Capture the cell that displays the provided text and extract its [x, y] central coordinate. 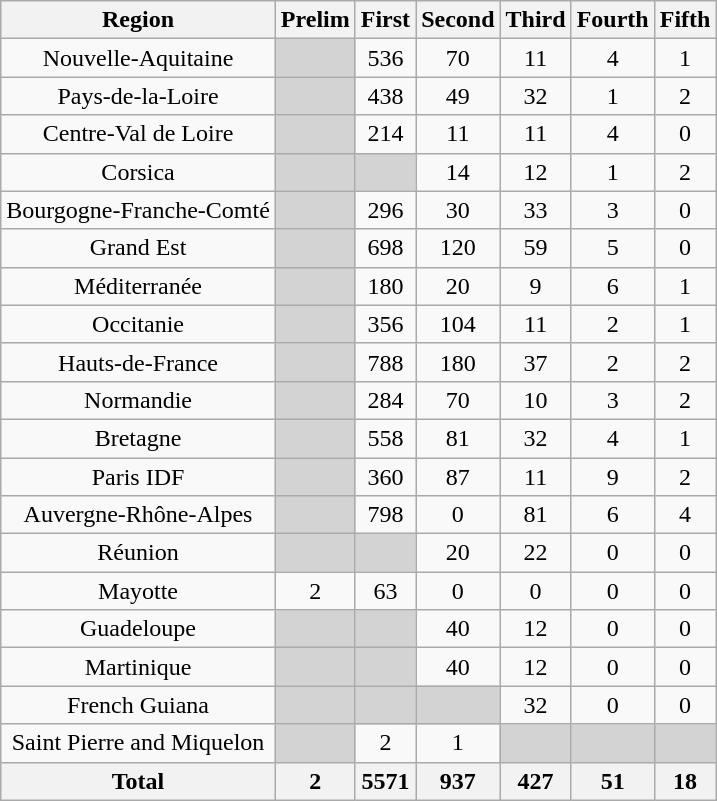
558 [385, 438]
5571 [385, 781]
33 [536, 210]
Fourth [612, 20]
49 [458, 96]
296 [385, 210]
536 [385, 58]
Centre-Val de Loire [138, 134]
Hauts-de-France [138, 362]
Paris IDF [138, 477]
Martinique [138, 667]
Normandie [138, 400]
63 [385, 591]
120 [458, 248]
438 [385, 96]
10 [536, 400]
Total [138, 781]
Grand Est [138, 248]
937 [458, 781]
104 [458, 324]
Corsica [138, 172]
Occitanie [138, 324]
356 [385, 324]
Fifth [685, 20]
14 [458, 172]
59 [536, 248]
51 [612, 781]
Bourgogne-Franche-Comté [138, 210]
Second [458, 20]
French Guiana [138, 705]
Pays-de-la-Loire [138, 96]
214 [385, 134]
Third [536, 20]
698 [385, 248]
Réunion [138, 553]
Prelim [315, 20]
Guadeloupe [138, 629]
427 [536, 781]
Méditerranée [138, 286]
37 [536, 362]
284 [385, 400]
Saint Pierre and Miquelon [138, 743]
788 [385, 362]
Region [138, 20]
22 [536, 553]
Auvergne-Rhône-Alpes [138, 515]
First [385, 20]
18 [685, 781]
798 [385, 515]
87 [458, 477]
360 [385, 477]
Mayotte [138, 591]
Nouvelle-Aquitaine [138, 58]
5 [612, 248]
Bretagne [138, 438]
30 [458, 210]
